Capture the cell that displays the provided text and extract its [X, Y] central coordinate. 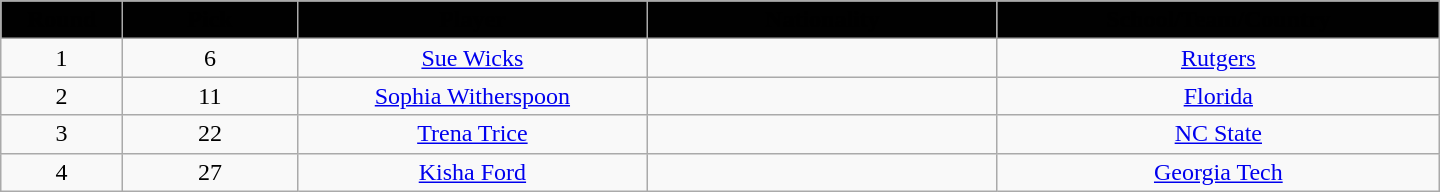
3 [62, 134]
4 [62, 172]
6 [210, 58]
11 [210, 96]
Pick [210, 20]
22 [210, 134]
Player [472, 20]
27 [210, 172]
NC State [1218, 134]
Rutgers [1218, 58]
School/Team/Country [1218, 20]
Trena Trice [472, 134]
1 [62, 58]
Sue Wicks [472, 58]
2 [62, 96]
Sophia Witherspoon [472, 96]
Nationality [822, 20]
Georgia Tech [1218, 172]
Florida [1218, 96]
Kisha Ford [472, 172]
Round [62, 20]
